Detect which cell encompasses the target text, then output its (X, Y) center coordinate. 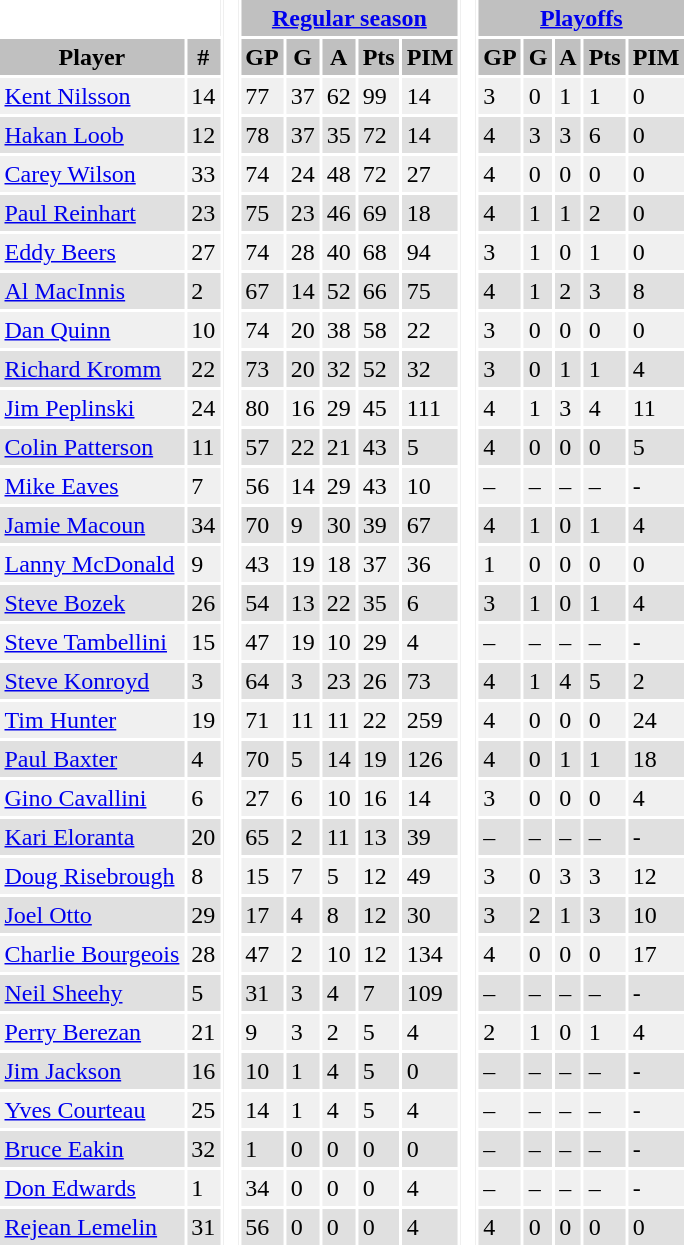
48 (338, 174)
78 (262, 135)
38 (338, 330)
134 (430, 954)
71 (262, 720)
Paul Reinhart (92, 213)
69 (378, 213)
49 (430, 876)
Steve Bozek (92, 603)
Richard Kromm (92, 369)
Jamie Macoun (92, 525)
Rejean Lemelin (92, 1227)
36 (430, 564)
Jim Peplinski (92, 408)
Kent Nilsson (92, 96)
Playoffs (582, 18)
Charlie Bourgeois (92, 954)
94 (430, 252)
Regular season (350, 18)
Colin Patterson (92, 447)
58 (378, 330)
Player (92, 57)
111 (430, 408)
25 (204, 1110)
Joel Otto (92, 915)
68 (378, 252)
Jim Jackson (92, 1071)
65 (262, 837)
77 (262, 96)
Doug Risebrough (92, 876)
66 (378, 291)
80 (262, 408)
40 (338, 252)
Kari Eloranta (92, 837)
# (204, 57)
Steve Konroyd (92, 681)
Tim Hunter (92, 720)
Al MacInnis (92, 291)
Carey Wilson (92, 174)
Lanny McDonald (92, 564)
Paul Baxter (92, 759)
45 (378, 408)
Steve Tambellini (92, 642)
Hakan Loob (92, 135)
259 (430, 720)
109 (430, 993)
Perry Berezan (92, 1032)
99 (378, 96)
57 (262, 447)
Dan Quinn (92, 330)
46 (338, 213)
Mike Eaves (92, 486)
Don Edwards (92, 1188)
Eddy Beers (92, 252)
Bruce Eakin (92, 1149)
64 (262, 681)
62 (338, 96)
126 (430, 759)
Yves Courteau (92, 1110)
Neil Sheehy (92, 993)
Gino Cavallini (92, 798)
33 (204, 174)
54 (262, 603)
